Scan for the cell matching the given text and deliver its (x, y) coordinate at center. 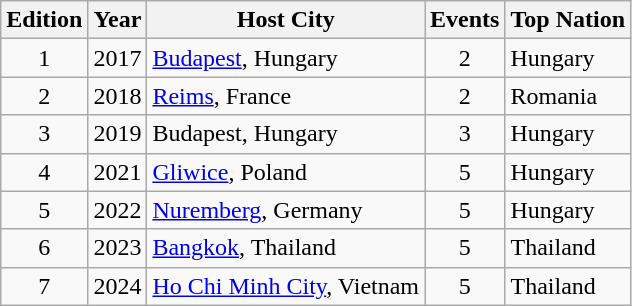
Romania (568, 96)
Gliwice, Poland (286, 172)
Bangkok, Thailand (286, 248)
Host City (286, 20)
Reims, France (286, 96)
6 (44, 248)
Edition (44, 20)
1 (44, 58)
Top Nation (568, 20)
Ho Chi Minh City, Vietnam (286, 286)
2019 (118, 134)
7 (44, 286)
2023 (118, 248)
Year (118, 20)
4 (44, 172)
2024 (118, 286)
2021 (118, 172)
2022 (118, 210)
Events (465, 20)
2018 (118, 96)
2017 (118, 58)
Nuremberg, Germany (286, 210)
